Search for the cell housing the specified text and yield its [x, y] center coordinate. 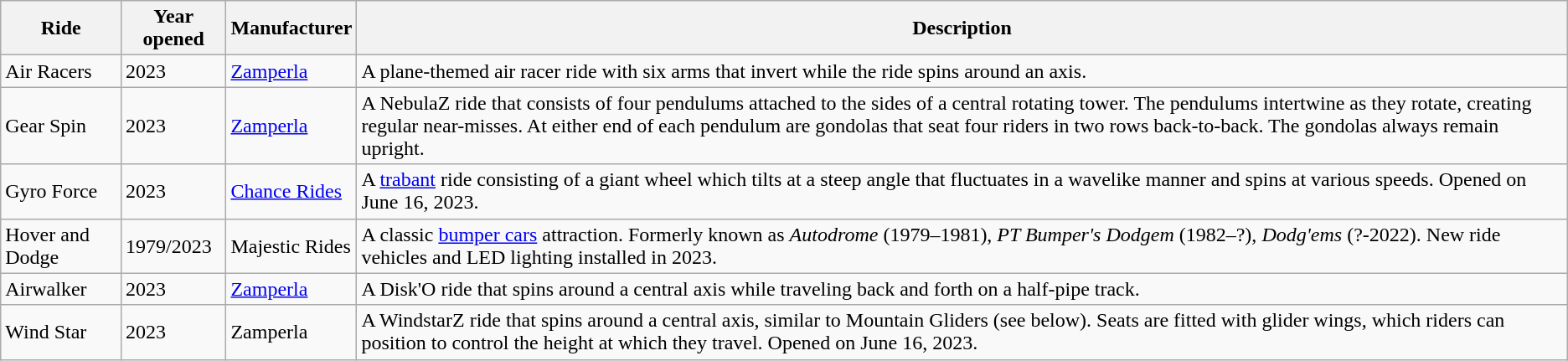
Ride [61, 28]
Majestic Rides [291, 246]
Gear Spin [61, 126]
Gyro Force [61, 191]
Description [962, 28]
Chance Rides [291, 191]
Hover and Dodge [61, 246]
Airwalker [61, 289]
A Disk'O ride that spins around a central axis while traveling back and forth on a half-pipe track. [962, 289]
1979/2023 [174, 246]
Air Racers [61, 71]
Wind Star [61, 332]
A plane-themed air racer ride with six arms that invert while the ride spins around an axis. [962, 71]
Year opened [174, 28]
Manufacturer [291, 28]
